From the cell containing the given text, extract its center point as [X, Y] coordinate. 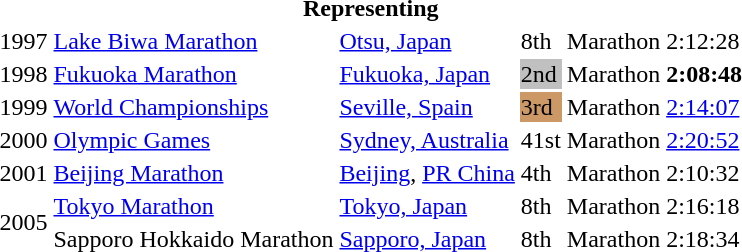
2nd [540, 74]
Fukuoka Marathon [194, 74]
3rd [540, 107]
Olympic Games [194, 140]
World Championships [194, 107]
Otsu, Japan [427, 41]
Beijing Marathon [194, 173]
Lake Biwa Marathon [194, 41]
4th [540, 173]
Beijing, PR China [427, 173]
Tokyo Marathon [194, 206]
41st [540, 140]
Fukuoka, Japan [427, 74]
Seville, Spain [427, 107]
Tokyo, Japan [427, 206]
Sydney, Australia [427, 140]
